Output the [x, y] coordinate of the center of the cell containing the given text.  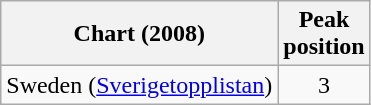
Chart (2008) [140, 34]
Peakposition [324, 34]
3 [324, 85]
Sweden (Sverigetopplistan) [140, 85]
